Identify which cell holds the provided text, then report its [x, y] central coordinate. 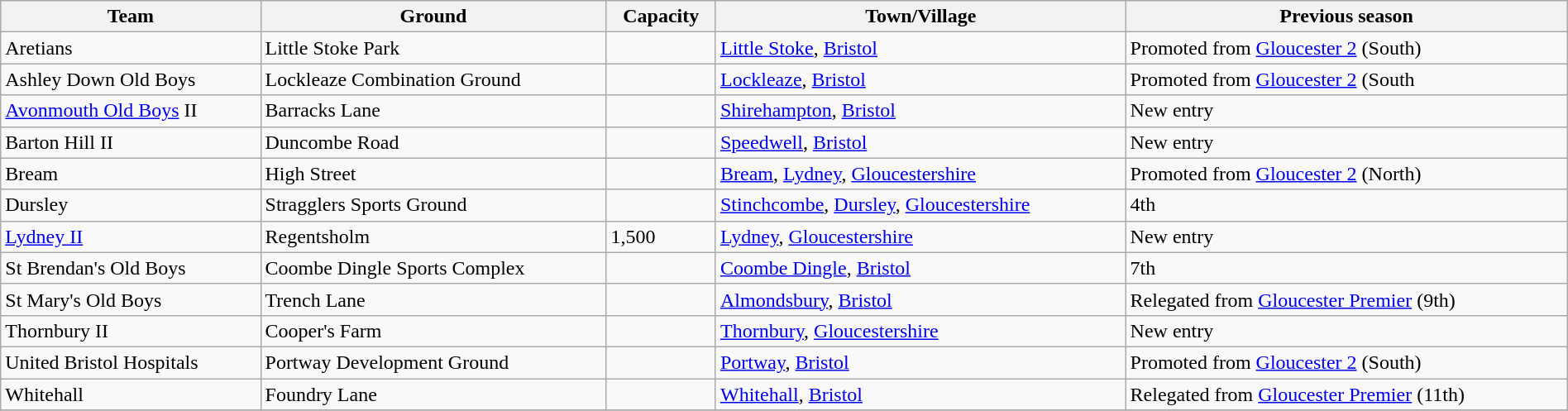
Stinchcombe, Dursley, Gloucestershire [920, 205]
Ground [433, 17]
Lockleaze Combination Ground [433, 79]
1,500 [661, 237]
Regentsholm [433, 237]
Coombe Dingle, Bristol [920, 268]
Duncombe Road [433, 142]
Trench Lane [433, 299]
Portway Development Ground [433, 362]
Lydney II [131, 237]
Whitehall, Bristol [920, 394]
Ashley Down Old Boys [131, 79]
Speedwell, Bristol [920, 142]
Promoted from Gloucester 2 (North) [1346, 174]
Previous season [1346, 17]
Little Stoke Park [433, 48]
Bream, Lydney, Gloucestershire [920, 174]
Shirehampton, Bristol [920, 111]
7th [1346, 268]
Almondsbury, Bristol [920, 299]
4th [1346, 205]
Portway, Bristol [920, 362]
Lockleaze, Bristol [920, 79]
Thornbury, Gloucestershire [920, 331]
St Mary's Old Boys [131, 299]
Barton Hill II [131, 142]
Bream [131, 174]
Relegated from Gloucester Premier (9th) [1346, 299]
Cooper's Farm [433, 331]
Relegated from Gloucester Premier (11th) [1346, 394]
Aretians [131, 48]
St Brendan's Old Boys [131, 268]
Thornbury II [131, 331]
Lydney, Gloucestershire [920, 237]
Capacity [661, 17]
Avonmouth Old Boys II [131, 111]
High Street [433, 174]
Promoted from Gloucester 2 (South [1346, 79]
Whitehall [131, 394]
Team [131, 17]
Little Stoke, Bristol [920, 48]
Coombe Dingle Sports Complex [433, 268]
United Bristol Hospitals [131, 362]
Barracks Lane [433, 111]
Stragglers Sports Ground [433, 205]
Town/Village [920, 17]
Dursley [131, 205]
Foundry Lane [433, 394]
